Output the (x, y) coordinate of the center of the cell containing the given text.  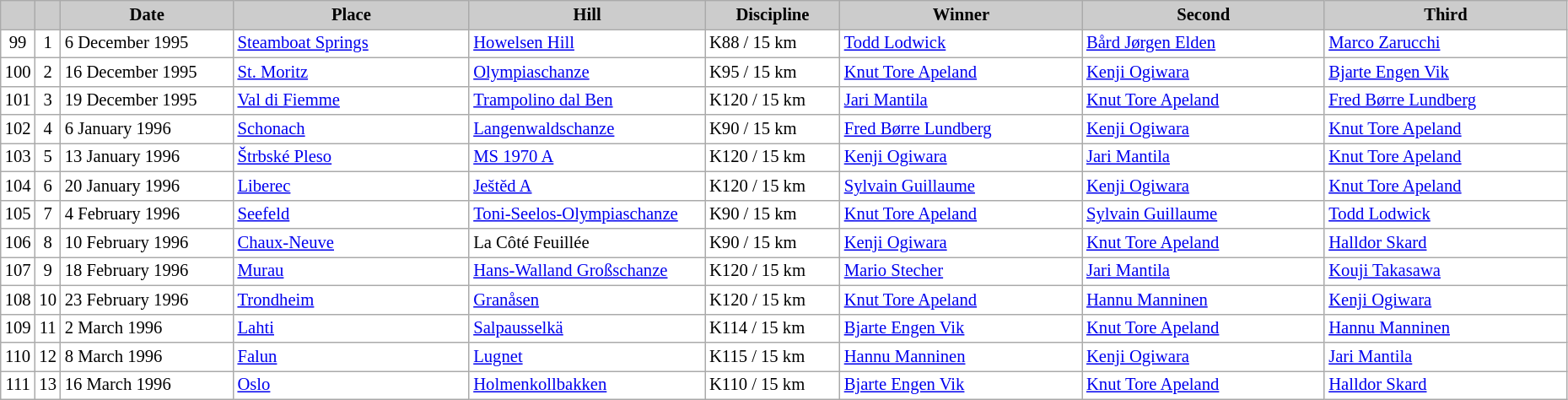
Falun (352, 357)
99 (19, 43)
MS 1970 A (587, 157)
100 (19, 72)
8 March 1996 (147, 357)
6 (47, 186)
105 (19, 214)
K115 / 15 km (773, 357)
16 December 1995 (147, 72)
20 January 1996 (147, 186)
111 (19, 385)
Kouji Takasawa (1446, 271)
K95 / 15 km (773, 72)
7 (47, 214)
Val di Fiemme (352, 100)
5 (47, 157)
101 (19, 100)
11 (47, 328)
Mario Stecher (962, 271)
Chaux-Neuve (352, 242)
13 (47, 385)
K114 / 15 km (773, 328)
Seefeld (352, 214)
102 (19, 129)
10 February 1996 (147, 242)
Second (1203, 14)
Marco Zarucchi (1446, 43)
Langenwaldschanze (587, 129)
St. Moritz (352, 72)
2 March 1996 (147, 328)
16 March 1996 (147, 385)
Olympiaschanze (587, 72)
13 January 1996 (147, 157)
18 February 1996 (147, 271)
K110 / 15 km (773, 385)
Holmenkollbakken (587, 385)
Schonach (352, 129)
La Côté Feuillée (587, 242)
4 February 1996 (147, 214)
1 (47, 43)
19 December 1995 (147, 100)
Winner (962, 14)
Steamboat Springs (352, 43)
110 (19, 357)
Bård Jørgen Elden (1203, 43)
Howelsen Hill (587, 43)
Date (147, 14)
Third (1446, 14)
Discipline (773, 14)
Ještěd A (587, 186)
107 (19, 271)
Murau (352, 271)
23 February 1996 (147, 300)
104 (19, 186)
Lugnet (587, 357)
9 (47, 271)
Granåsen (587, 300)
6 December 1995 (147, 43)
K88 / 15 km (773, 43)
109 (19, 328)
Oslo (352, 385)
Štrbské Pleso (352, 157)
8 (47, 242)
6 January 1996 (147, 129)
Place (352, 14)
10 (47, 300)
Hill (587, 14)
Salpausselkä (587, 328)
Trampolino dal Ben (587, 100)
106 (19, 242)
12 (47, 357)
2 (47, 72)
Lahti (352, 328)
103 (19, 157)
Liberec (352, 186)
108 (19, 300)
4 (47, 129)
Toni-Seelos-Olympiaschanze (587, 214)
3 (47, 100)
Trondheim (352, 300)
Hans-Walland Großschanze (587, 271)
